Capture the cell that displays the provided text and extract its (X, Y) central coordinate. 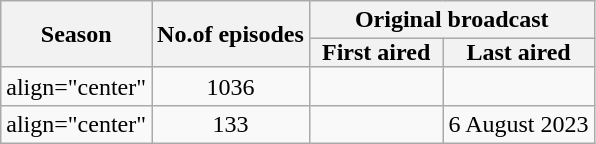
No.of episodes (231, 34)
Last aired (518, 53)
6 August 2023 (518, 124)
133 (231, 124)
First aired (376, 53)
Original broadcast (452, 20)
1036 (231, 86)
Season (76, 34)
